Detect which cell encompasses the target text, then output its (X, Y) center coordinate. 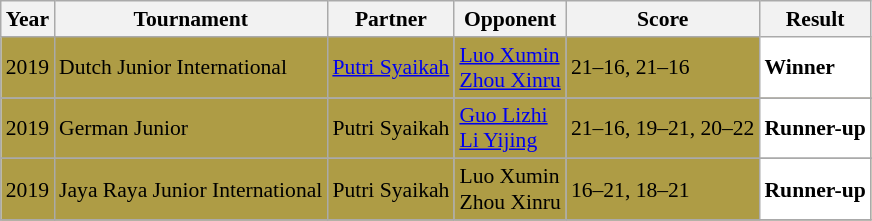
21–16, 21–16 (663, 68)
Partner (390, 19)
German Junior (190, 128)
Result (814, 19)
Dutch Junior International (190, 68)
21–16, 19–21, 20–22 (663, 128)
Opponent (510, 19)
Jaya Raya Junior International (190, 190)
Guo Lizhi Li Yijing (510, 128)
Score (663, 19)
Winner (814, 68)
Tournament (190, 19)
Year (28, 19)
16–21, 18–21 (663, 190)
